Find where the given text appears and provide that cell's center as [x, y] coordinate. 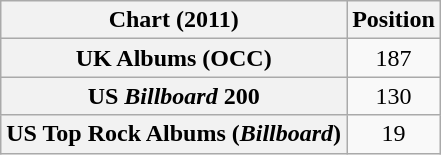
Position [394, 20]
UK Albums (OCC) [174, 58]
187 [394, 58]
130 [394, 96]
US Billboard 200 [174, 96]
19 [394, 134]
US Top Rock Albums (Billboard) [174, 134]
Chart (2011) [174, 20]
